Search for the cell housing the specified text and yield its (x, y) center coordinate. 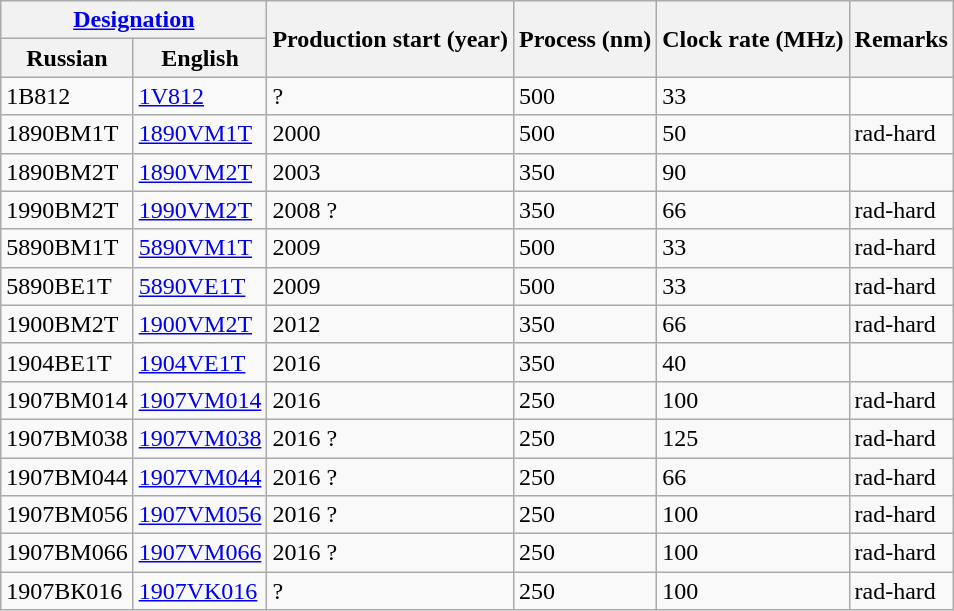
125 (753, 438)
1907ВК016 (67, 591)
1907ВМ038 (67, 438)
5890VE1Т (200, 286)
1907ВМ014 (67, 400)
Designation (134, 20)
5890ВМ1Т (67, 248)
Process (nm) (584, 39)
1907ВМ056 (67, 515)
1904ВЕ1Т (67, 362)
2008 ? (390, 210)
90 (753, 172)
Russian (67, 58)
2012 (390, 324)
1В812 (67, 96)
1900ВМ2Т (67, 324)
1907VM066 (200, 553)
5890ВЕ1Т (67, 286)
1990ВМ2Т (67, 210)
1907VM056 (200, 515)
Clock rate (MHz) (753, 39)
1V812 (200, 96)
1904VE1T (200, 362)
1890ВМ2Т (67, 172)
1900VM2T (200, 324)
1907VM044 (200, 477)
5890VM1Т (200, 248)
1890ВМ1Т (67, 134)
1907ВМ066 (67, 553)
1907VK016 (200, 591)
Production start (year) (390, 39)
1907ВМ044 (67, 477)
Remarks (901, 39)
1990VM2T (200, 210)
2003 (390, 172)
English (200, 58)
1890VM2T (200, 172)
50 (753, 134)
40 (753, 362)
1907VM038 (200, 438)
2000 (390, 134)
1890VM1T (200, 134)
1907VM014 (200, 400)
